Locate the cell with the specified text and output its (X, Y) center coordinate. 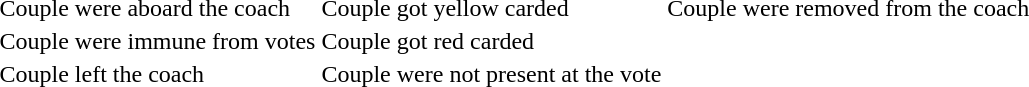
Couple got red carded (492, 41)
